Return the (x, y) coordinate for the center point of the cell that contains the specified text.  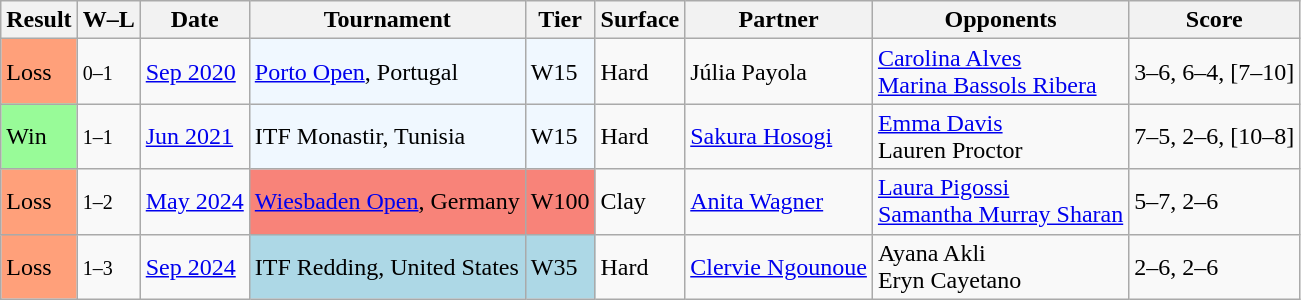
7–5, 2–6, [10–8] (1214, 136)
Anita Wagner (779, 202)
Win (39, 136)
Clay (640, 202)
Result (39, 20)
1–1 (108, 136)
Partner (779, 20)
W–L (108, 20)
Júlia Payola (779, 72)
Tournament (387, 20)
Sep 2024 (194, 266)
W100 (560, 202)
Tier (560, 20)
W35 (560, 266)
ITF Redding, United States (387, 266)
Sakura Hosogi (779, 136)
Jun 2021 (194, 136)
5–7, 2–6 (1214, 202)
Surface (640, 20)
Carolina Alves Marina Bassols Ribera (1000, 72)
Clervie Ngounoue (779, 266)
Wiesbaden Open, Germany (387, 202)
3–6, 6–4, [7–10] (1214, 72)
0–1 (108, 72)
1–3 (108, 266)
Laura Pigossi Samantha Murray Sharan (1000, 202)
Sep 2020 (194, 72)
1–2 (108, 202)
ITF Monastir, Tunisia (387, 136)
Porto Open, Portugal (387, 72)
Ayana Akli Eryn Cayetano (1000, 266)
Score (1214, 20)
Opponents (1000, 20)
May 2024 (194, 202)
Emma Davis Lauren Proctor (1000, 136)
2–6, 2–6 (1214, 266)
Date (194, 20)
